From the cell containing the given text, extract its center point as [X, Y] coordinate. 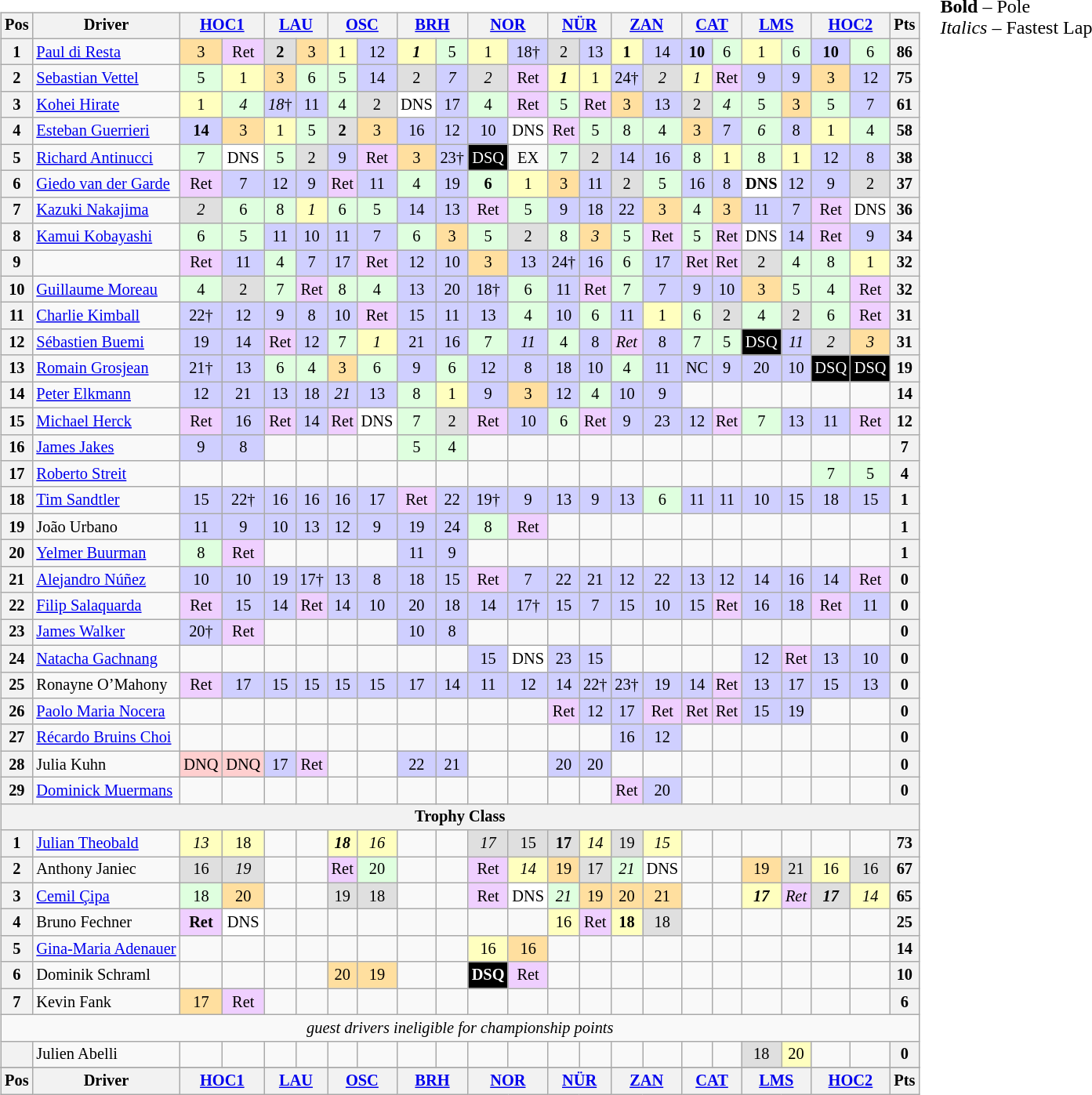
Guillaume Moreau [106, 289]
Tim Sandtler [106, 500]
19† [488, 500]
Kevin Fank [106, 1002]
Roberto Streit [106, 474]
EX [528, 158]
Bruno Fechner [106, 923]
Trophy Class [459, 817]
Paolo Maria Nocera [106, 712]
Yelmer Buurman [106, 553]
Giedo van der Garde [106, 184]
NC [697, 368]
Ronayne O’Mahony [106, 685]
65 [905, 896]
58 [905, 131]
Kamui Kobayashi [106, 237]
Sébastien Buemi [106, 343]
Michael Herck [106, 421]
Natacha Gachnang [106, 658]
Julia Kuhn [106, 764]
Alejandro Núñez [106, 579]
37 [905, 184]
Esteban Guerrieri [106, 131]
67 [905, 870]
34 [905, 237]
Charlie Kimball [106, 316]
27 [16, 738]
guest drivers ineligible for championship points [459, 1028]
Kazuki Nakajima [106, 210]
28 [16, 764]
36 [905, 210]
Sebastian Vettel [106, 78]
Paul di Resta [106, 52]
38 [905, 158]
29 [16, 791]
75 [905, 78]
Filip Salaquarda [106, 606]
Peter Elkmann [106, 395]
Anthony Janiec [106, 870]
20† [201, 633]
61 [905, 105]
James Walker [106, 633]
Cemil Çipa [106, 896]
Julian Theobald [106, 843]
Récardo Bruins Choi [106, 738]
21† [201, 368]
86 [905, 52]
Dominik Schraml [106, 975]
João Urbano [106, 527]
73 [905, 843]
Gina-Maria Adenauer [106, 949]
Kohei Hirate [106, 105]
Dominick Muermans [106, 791]
Richard Antinucci [106, 158]
Romain Grosjean [106, 368]
James Jakes [106, 448]
Julien Abelli [106, 1054]
26 [16, 712]
